From the cell containing the given text, extract its center point as (X, Y) coordinate. 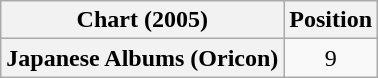
Japanese Albums (Oricon) (142, 58)
Position (331, 20)
Chart (2005) (142, 20)
9 (331, 58)
